Capture the cell that displays the provided text and extract its [X, Y] central coordinate. 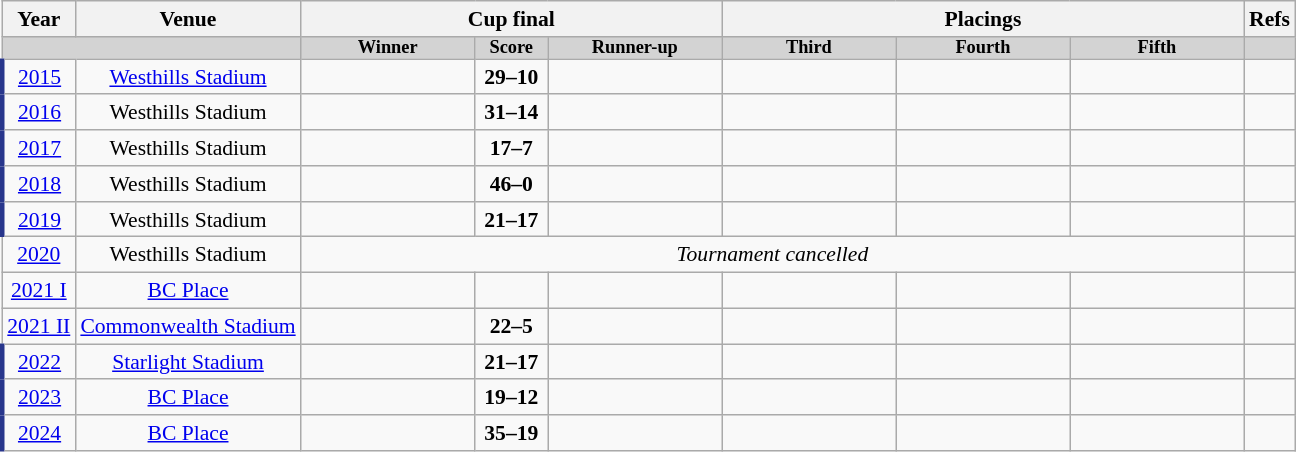
Cup final [512, 19]
17–7 [512, 148]
Year [38, 19]
Runner-up [635, 48]
2021 I [38, 291]
Fifth [1157, 48]
2017 [38, 148]
19–12 [512, 398]
Venue [188, 19]
2020 [38, 255]
2024 [38, 433]
Starlight Stadium [188, 362]
2019 [38, 220]
31–14 [512, 113]
29–10 [512, 77]
Refs [1270, 19]
46–0 [512, 184]
Winner [388, 48]
Score [512, 48]
2023 [38, 398]
2021 II [38, 326]
Commonwealth Stadium [188, 326]
Tournament cancelled [772, 255]
22–5 [512, 326]
2018 [38, 184]
2016 [38, 113]
2015 [38, 77]
35–19 [512, 433]
Third [809, 48]
2022 [38, 362]
Placings [983, 19]
Fourth [983, 48]
